Return the (X, Y) coordinate for the center point of the cell that contains the specified text.  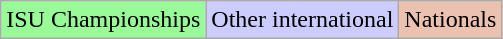
Nationals (450, 20)
Other international (302, 20)
ISU Championships (104, 20)
